Locate the cell with the specified text and output its (X, Y) center coordinate. 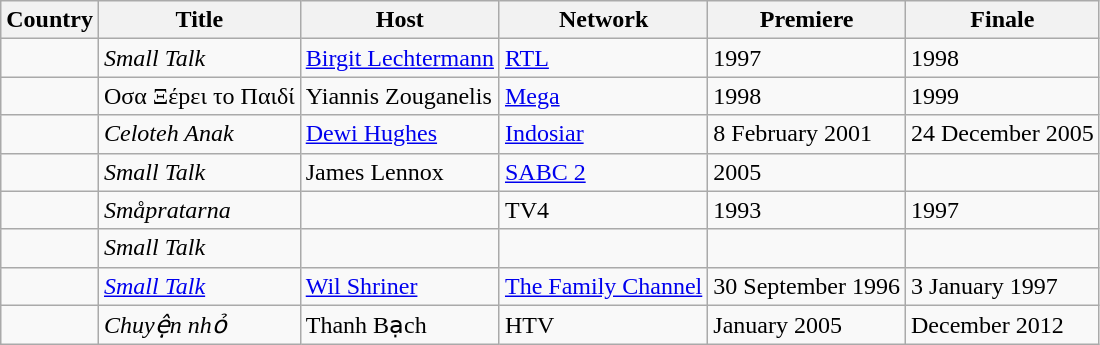
RTL (603, 58)
24 December 2005 (1003, 134)
3 January 1997 (1003, 286)
December 2012 (1003, 325)
8 February 2001 (807, 134)
Celoteh Anak (199, 134)
Host (400, 20)
Indosiar (603, 134)
Network (603, 20)
The Family Channel (603, 286)
TV4 (603, 210)
1999 (1003, 96)
2005 (807, 172)
Thanh Bạch (400, 325)
January 2005 (807, 325)
Birgit Lechtermann (400, 58)
Wil Shriner (400, 286)
HTV (603, 325)
SABC 2 (603, 172)
Dewi Hughes (400, 134)
30 September 1996 (807, 286)
Title (199, 20)
Småpratarna (199, 210)
Finale (1003, 20)
1993 (807, 210)
Oσα Ξέpει τo Παιδί (199, 96)
Chuyện nhỏ (199, 325)
Premiere (807, 20)
Yiannis Zouganelis (400, 96)
James Lennox (400, 172)
Country (50, 20)
Mega (603, 96)
